Output the [x, y] coordinate of the center of the cell containing the given text.  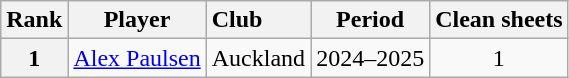
Alex Paulsen [137, 58]
Rank [34, 20]
Club [258, 20]
2024–2025 [370, 58]
Period [370, 20]
Clean sheets [499, 20]
Player [137, 20]
Auckland [258, 58]
